Provide the (x, y) coordinate of the cell's center where the given text is located.  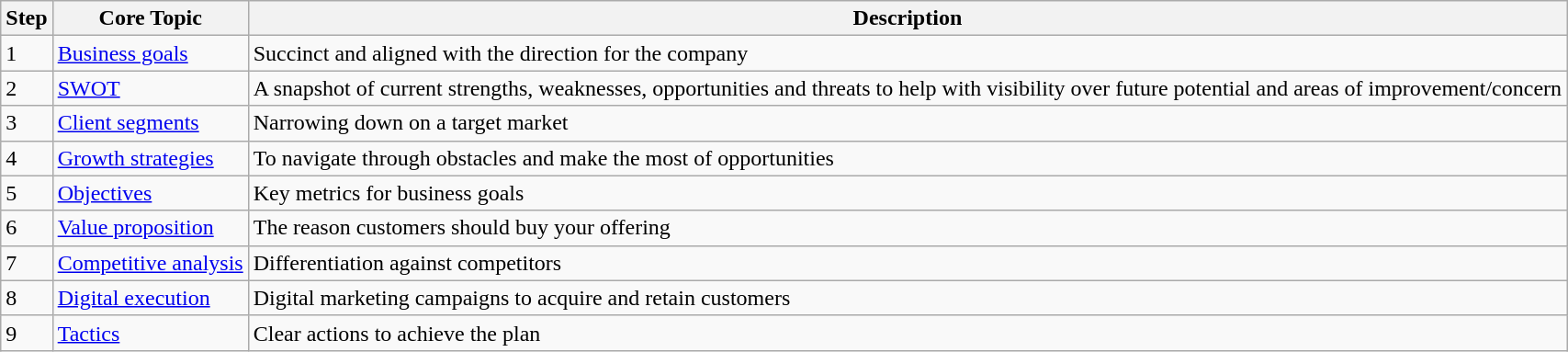
8 (27, 298)
2 (27, 88)
6 (27, 228)
5 (27, 193)
Value proposition (151, 228)
7 (27, 263)
Step (27, 18)
4 (27, 158)
1 (27, 53)
Growth strategies (151, 158)
SWOT (151, 88)
Clear actions to achieve the plan (908, 333)
Succinct and aligned with the direction for the company (908, 53)
Business goals (151, 53)
Tactics (151, 333)
Differentiation against competitors (908, 263)
Narrowing down on a target market (908, 123)
The reason customers should buy your offering (908, 228)
Digital marketing campaigns to acquire and retain customers (908, 298)
9 (27, 333)
3 (27, 123)
Competitive analysis (151, 263)
Description (908, 18)
A snapshot of current strengths, weaknesses, opportunities and threats to help with visibility over future potential and areas of improvement/concern (908, 88)
Client segments (151, 123)
Core Topic (151, 18)
To navigate through obstacles and make the most of opportunities (908, 158)
Digital execution (151, 298)
Objectives (151, 193)
Key metrics for business goals (908, 193)
